Scan for the cell matching the given text and deliver its (x, y) coordinate at center. 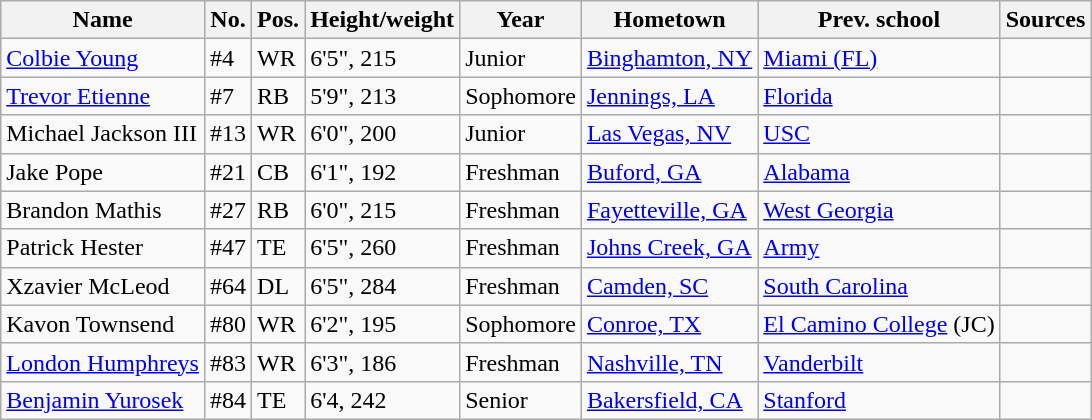
6'0", 200 (382, 134)
#80 (228, 324)
El Camino College (JC) (879, 324)
Patrick Hester (103, 248)
West Georgia (879, 210)
Jennings, LA (669, 96)
Binghamton, NY (669, 58)
#84 (228, 400)
Fayetteville, GA (669, 210)
Buford, GA (669, 172)
#27 (228, 210)
Colbie Young (103, 58)
Name (103, 20)
Pos. (278, 20)
USC (879, 134)
Army (879, 248)
South Carolina (879, 286)
6'0", 215 (382, 210)
6'3", 186 (382, 362)
#4 (228, 58)
#21 (228, 172)
Hometown (669, 20)
Nashville, TN (669, 362)
#13 (228, 134)
6'2", 195 (382, 324)
#7 (228, 96)
Sources (1046, 20)
#64 (228, 286)
Johns Creek, GA (669, 248)
#83 (228, 362)
CB (278, 172)
Height/weight (382, 20)
Florida (879, 96)
#47 (228, 248)
Las Vegas, NV (669, 134)
6'5", 284 (382, 286)
Conroe, TX (669, 324)
Vanderbilt (879, 362)
6'5", 260 (382, 248)
London Humphreys (103, 362)
Stanford (879, 400)
Miami (FL) (879, 58)
Jake Pope (103, 172)
Michael Jackson III (103, 134)
Senior (521, 400)
Kavon Townsend (103, 324)
Year (521, 20)
6'5", 215 (382, 58)
Camden, SC (669, 286)
5'9", 213 (382, 96)
Alabama (879, 172)
Prev. school (879, 20)
Bakersfield, CA (669, 400)
Benjamin Yurosek (103, 400)
Xzavier McLeod (103, 286)
Trevor Etienne (103, 96)
Brandon Mathis (103, 210)
6'4, 242 (382, 400)
DL (278, 286)
6'1", 192 (382, 172)
No. (228, 20)
